For the text-containing cell, return its midpoint in [x, y] coordinate format. 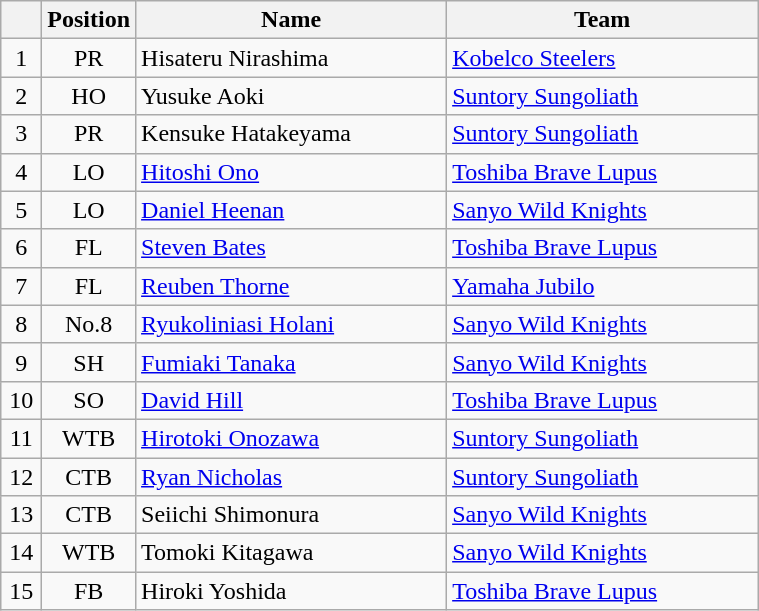
15 [22, 591]
7 [22, 286]
8 [22, 324]
No.8 [89, 324]
Reuben Thorne [292, 286]
Team [602, 20]
3 [22, 134]
Hirotoki Onozawa [292, 438]
Yusuke Aoki [292, 96]
SO [89, 400]
13 [22, 515]
2 [22, 96]
Hiroki Yoshida [292, 591]
Fumiaki Tanaka [292, 362]
Tomoki Kitagawa [292, 553]
FB [89, 591]
12 [22, 477]
9 [22, 362]
10 [22, 400]
Yamaha Jubilo [602, 286]
4 [22, 172]
Hisateru Nirashima [292, 58]
14 [22, 553]
5 [22, 210]
1 [22, 58]
Kensuke Hatakeyama [292, 134]
11 [22, 438]
Daniel Heenan [292, 210]
Ryan Nicholas [292, 477]
Kobelco Steelers [602, 58]
Steven Bates [292, 248]
Seiichi Shimonura [292, 515]
Ryukoliniasi Holani [292, 324]
Hitoshi Ono [292, 172]
6 [22, 248]
SH [89, 362]
Position [89, 20]
David Hill [292, 400]
HO [89, 96]
Name [292, 20]
